Identify which cell holds the provided text, then report its [X, Y] central coordinate. 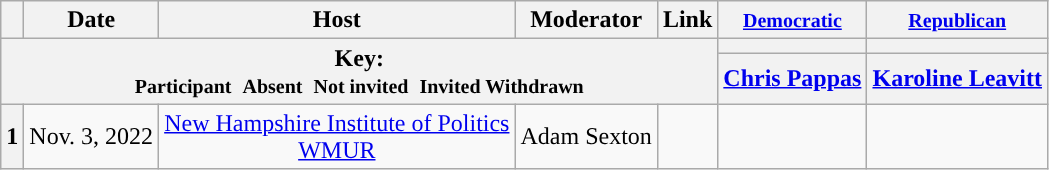
New Hampshire Institute of PoliticsWMUR [337, 136]
Democratic [792, 20]
Nov. 3, 2022 [92, 136]
Link [687, 20]
Chris Pappas [792, 78]
Date [92, 20]
1 [12, 136]
Key: Participant Absent Not invited Invited Withdrawn [360, 72]
Adam Sexton [586, 136]
Karoline Leavitt [958, 78]
Moderator [586, 20]
Republican [958, 20]
Host [337, 20]
